For the text-containing cell, return its midpoint in [x, y] coordinate format. 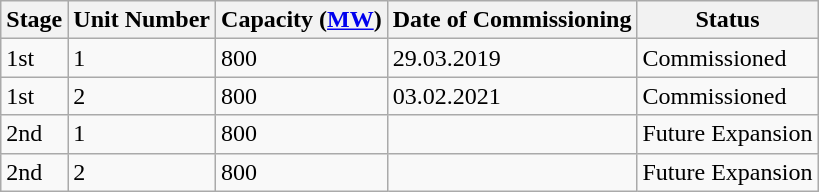
Unit Number [142, 20]
Status [728, 20]
03.02.2021 [512, 96]
29.03.2019 [512, 58]
Date of Commissioning [512, 20]
Stage [34, 20]
Capacity (MW) [302, 20]
